Return [x, y] of the center of cell containing provided text 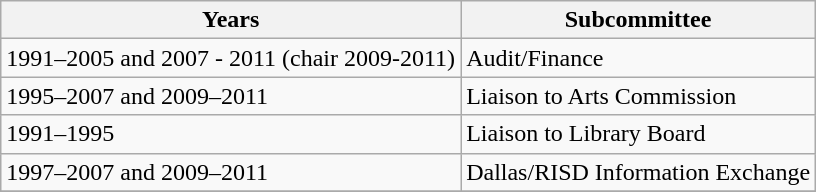
1991–2005 and 2007 - 2011 (chair 2009-2011) [231, 58]
1997–2007 and 2009–2011 [231, 172]
1995–2007 and 2009–2011 [231, 96]
Subcommittee [638, 20]
Liaison to Library Board [638, 134]
Years [231, 20]
Liaison to Arts Commission [638, 96]
Audit/Finance [638, 58]
Dallas/RISD Information Exchange [638, 172]
1991–1995 [231, 134]
